Find where the given text appears and provide that cell's center as (X, Y) coordinate. 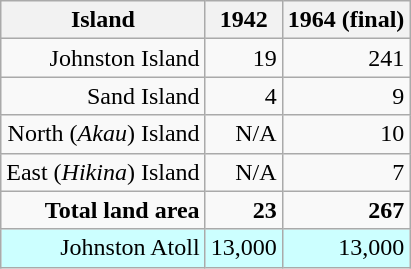
North (Akau) Island (103, 134)
10 (346, 134)
9 (346, 96)
Island (103, 20)
4 (244, 96)
Johnston Island (103, 58)
19 (244, 58)
Sand Island (103, 96)
1942 (244, 20)
7 (346, 172)
East (Hikina) Island (103, 172)
267 (346, 210)
241 (346, 58)
Total land area (103, 210)
23 (244, 210)
Johnston Atoll (103, 248)
1964 (final) (346, 20)
